Return the (X, Y) coordinate for the center point of the cell that contains the specified text.  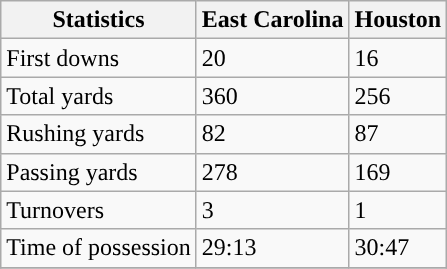
Houston (398, 20)
First downs (99, 58)
20 (272, 58)
360 (272, 96)
East Carolina (272, 20)
Total yards (99, 96)
29:13 (272, 248)
169 (398, 172)
278 (272, 172)
87 (398, 134)
Statistics (99, 20)
82 (272, 134)
Time of possession (99, 248)
30:47 (398, 248)
1 (398, 210)
3 (272, 210)
16 (398, 58)
Passing yards (99, 172)
Turnovers (99, 210)
256 (398, 96)
Rushing yards (99, 134)
